Capture the cell that displays the provided text and extract its [X, Y] central coordinate. 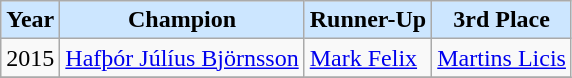
2015 [30, 58]
3rd Place [502, 20]
Runner-Up [368, 20]
Martins Licis [502, 58]
Champion [182, 20]
Hafþór Júlíus Björnsson [182, 58]
Mark Felix [368, 58]
Year [30, 20]
